Determine the (X, Y) coordinate at the center of the cell enclosing the given text.  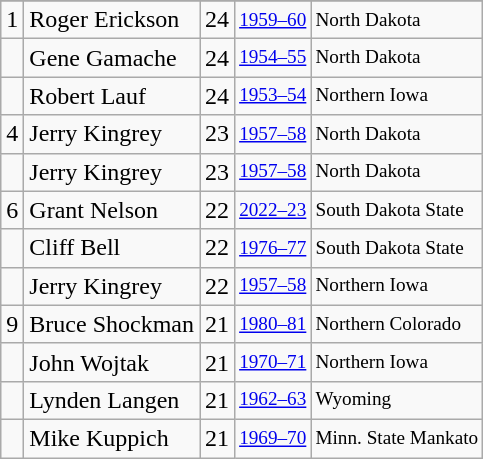
Lynden Langen (112, 400)
Grant Nelson (112, 210)
1962–63 (273, 400)
Mike Kuppich (112, 438)
Cliff Bell (112, 248)
1980–81 (273, 324)
Roger Erickson (112, 20)
Northern Colorado (397, 324)
9 (12, 324)
Gene Gamache (112, 58)
John Wojtak (112, 362)
Wyoming (397, 400)
Minn. State Mankato (397, 438)
1970–71 (273, 362)
6 (12, 210)
2022–23 (273, 210)
1976–77 (273, 248)
4 (12, 134)
Bruce Shockman (112, 324)
Robert Lauf (112, 96)
1969–70 (273, 438)
1954–55 (273, 58)
1 (12, 20)
1959–60 (273, 20)
1953–54 (273, 96)
